Detect which cell encompasses the target text, then output its [X, Y] center coordinate. 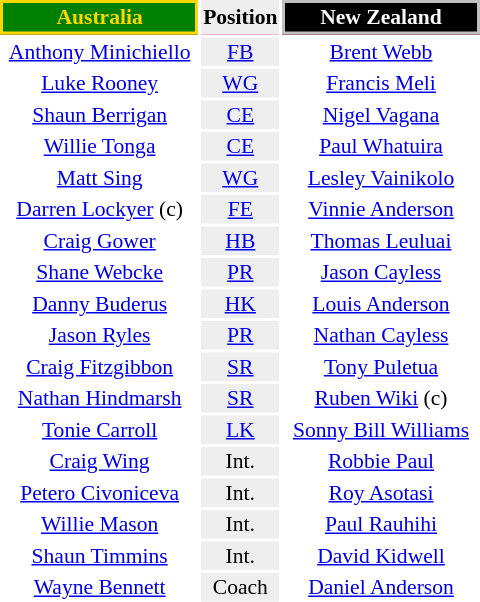
Roy Asotasi [381, 492]
Tonie Carroll [100, 430]
Position [240, 17]
Petero Civoniceva [100, 492]
Tony Puletua [381, 366]
Shane Webcke [100, 272]
Craig Gower [100, 240]
Darren Lockyer (c) [100, 209]
Robbie Paul [381, 461]
Willie Mason [100, 524]
HK [240, 304]
Shaun Timmins [100, 556]
Ruben Wiki (c) [381, 398]
HB [240, 240]
Matt Sing [100, 178]
FE [240, 209]
LK [240, 430]
Danny Buderus [100, 304]
Nathan Cayless [381, 335]
Thomas Leuluai [381, 240]
Coach [240, 587]
Craig Wing [100, 461]
Anthony Minichiello [100, 52]
Australia [100, 17]
Francis Meli [381, 83]
Paul Whatuira [381, 146]
Lesley Vainikolo [381, 178]
Jason Ryles [100, 335]
New Zealand [381, 17]
Shaun Berrigan [100, 114]
Nathan Hindmarsh [100, 398]
Nigel Vagana [381, 114]
Jason Cayless [381, 272]
Willie Tonga [100, 146]
FB [240, 52]
Louis Anderson [381, 304]
Brent Webb [381, 52]
Craig Fitzgibbon [100, 366]
Wayne Bennett [100, 587]
Luke Rooney [100, 83]
Sonny Bill Williams [381, 430]
Daniel Anderson [381, 587]
Paul Rauhihi [381, 524]
David Kidwell [381, 556]
Vinnie Anderson [381, 209]
